Detect which cell encompasses the target text, then output its [X, Y] center coordinate. 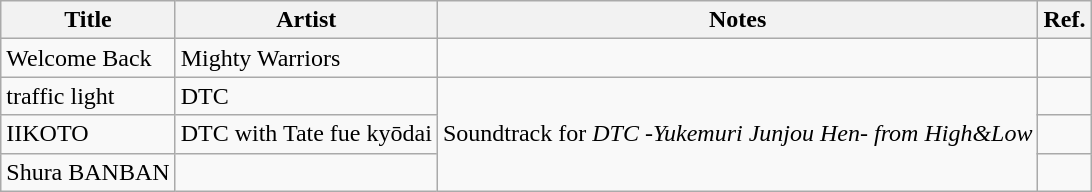
Mighty Warriors [306, 58]
Ref. [1064, 20]
Title [88, 20]
Welcome Back [88, 58]
DTC [306, 96]
Soundtrack for DTC -Yukemuri Junjou Hen- from High&Low [738, 134]
Shura BANBAN [88, 172]
traffic light [88, 96]
Artist [306, 20]
IIKOTO [88, 134]
DTC with Tate fue kyōdai [306, 134]
Notes [738, 20]
